Scan for the cell matching the given text and deliver its (X, Y) coordinate at center. 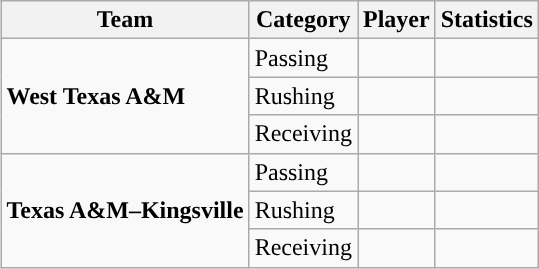
Category (303, 20)
Texas A&M–Kingsville (125, 210)
West Texas A&M (125, 96)
Team (125, 20)
Player (397, 20)
Statistics (486, 20)
